From the cell containing the given text, extract its center point as (x, y) coordinate. 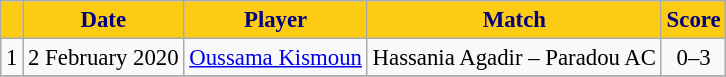
Date (104, 20)
2 February 2020 (104, 58)
1 (12, 58)
Match (514, 20)
Oussama Kismoun (276, 58)
Hassania Agadir – Paradou AC (514, 58)
Score (694, 20)
0–3 (694, 58)
Player (276, 20)
